Return [X, Y] of the center of cell containing provided text 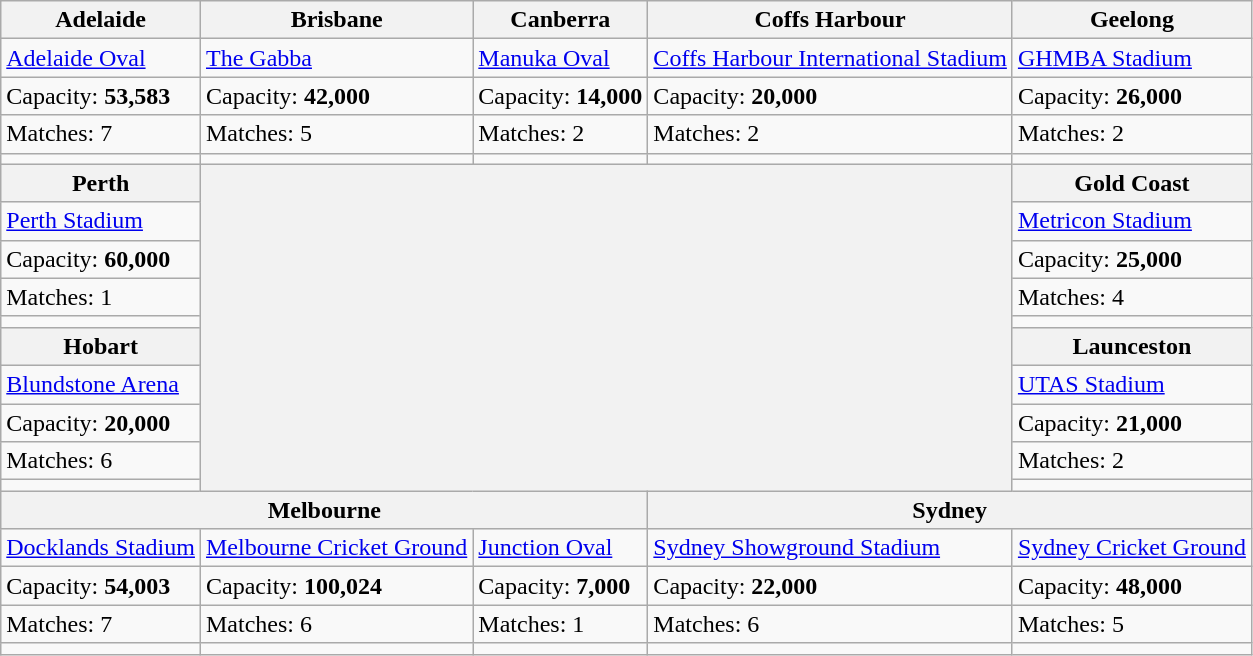
Coffs Harbour International Stadium [830, 58]
Capacity: 53,583 [101, 96]
Capacity: 42,000 [336, 96]
Capacity: 14,000 [560, 96]
Capacity: 26,000 [1132, 96]
Capacity: 21,000 [1132, 423]
Canberra [560, 20]
Sydney Cricket Ground [1132, 548]
Adelaide Oval [101, 58]
Launceston [1132, 346]
Geelong [1132, 20]
Hobart [101, 346]
Perth Stadium [101, 221]
Melbourne Cricket Ground [336, 548]
Sydney [950, 510]
Metricon Stadium [1132, 221]
Blundstone Arena [101, 384]
Capacity: 25,000 [1132, 259]
Sydney Showground Stadium [830, 548]
UTAS Stadium [1132, 384]
Junction Oval [560, 548]
Gold Coast [1132, 183]
Perth [101, 183]
Capacity: 48,000 [1132, 586]
Docklands Stadium [101, 548]
Melbourne [324, 510]
Adelaide [101, 20]
Capacity: 100,024 [336, 586]
Capacity: 60,000 [101, 259]
Brisbane [336, 20]
Capacity: 22,000 [830, 586]
Capacity: 54,003 [101, 586]
Manuka Oval [560, 58]
Matches: 4 [1132, 297]
Capacity: 7,000 [560, 586]
Coffs Harbour [830, 20]
The Gabba [336, 58]
GHMBA Stadium [1132, 58]
